From the cell containing the given text, extract its center point as [X, Y] coordinate. 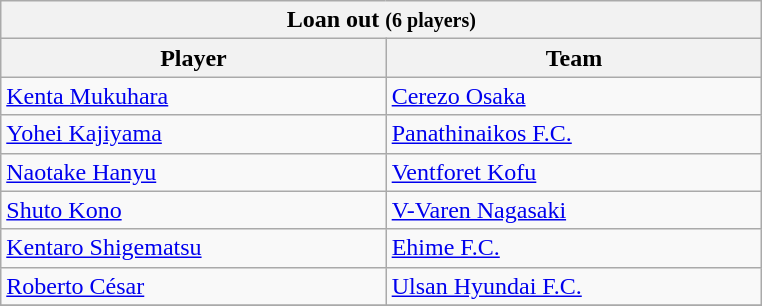
Shuto Kono [194, 210]
Player [194, 58]
Roberto César [194, 286]
Team [574, 58]
Ulsan Hyundai F.C. [574, 286]
Panathinaikos F.C. [574, 134]
V-Varen Nagasaki [574, 210]
Ventforet Kofu [574, 172]
Cerezo Osaka [574, 96]
Kentaro Shigematsu [194, 248]
Loan out (6 players) [382, 20]
Naotake Hanyu [194, 172]
Yohei Kajiyama [194, 134]
Kenta Mukuhara [194, 96]
Ehime F.C. [574, 248]
